Search for the cell housing the specified text and yield its (X, Y) center coordinate. 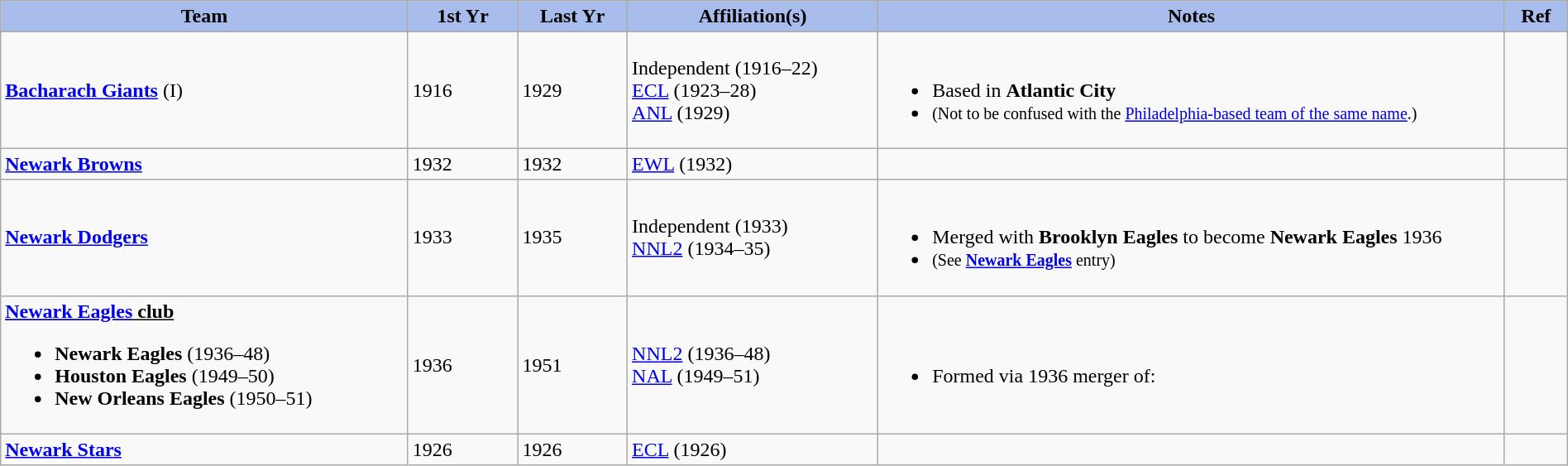
1951 (572, 364)
1935 (572, 238)
Independent (1916–22)ECL (1923–28)ANL (1929) (753, 90)
Newark Dodgers (205, 238)
1st Yr (463, 17)
Newark Eagles clubNewark Eagles (1936–48)Houston Eagles (1949–50)New Orleans Eagles (1950–51) (205, 364)
Newark Browns (205, 164)
1916 (463, 90)
NNL2 (1936–48)NAL (1949–51) (753, 364)
Ref (1536, 17)
1936 (463, 364)
Notes (1192, 17)
Bacharach Giants (I) (205, 90)
Team (205, 17)
EWL (1932) (753, 164)
Newark Stars (205, 449)
1933 (463, 238)
Last Yr (572, 17)
1929 (572, 90)
ECL (1926) (753, 449)
Merged with Brooklyn Eagles to become Newark Eagles 1936(See Newark Eagles entry) (1192, 238)
Affiliation(s) (753, 17)
Independent (1933)NNL2 (1934–35) (753, 238)
Based in Atlantic City(Not to be confused with the Philadelphia-based team of the same name.) (1192, 90)
Formed via 1936 merger of: (1192, 364)
